Detect which cell encompasses the target text, then output its (X, Y) center coordinate. 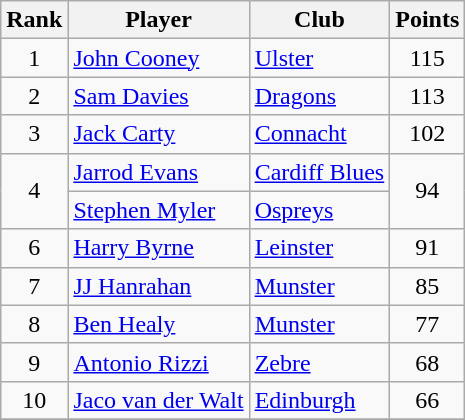
Edinburgh (320, 400)
Jack Carty (158, 134)
10 (34, 400)
JJ Hanrahan (158, 286)
Rank (34, 20)
85 (428, 286)
115 (428, 58)
John Cooney (158, 58)
6 (34, 248)
Club (320, 20)
Ospreys (320, 210)
91 (428, 248)
Ben Healy (158, 324)
8 (34, 324)
9 (34, 362)
4 (34, 191)
Player (158, 20)
Ulster (320, 58)
113 (428, 96)
68 (428, 362)
66 (428, 400)
Leinster (320, 248)
Sam Davies (158, 96)
Dragons (320, 96)
Connacht (320, 134)
Points (428, 20)
102 (428, 134)
3 (34, 134)
Jarrod Evans (158, 172)
1 (34, 58)
Harry Byrne (158, 248)
Jaco van der Walt (158, 400)
7 (34, 286)
Antonio Rizzi (158, 362)
2 (34, 96)
Stephen Myler (158, 210)
Zebre (320, 362)
94 (428, 191)
77 (428, 324)
Cardiff Blues (320, 172)
